Pinpoint the cell where the given text exists, returning its [x, y] midpoint coordinate. 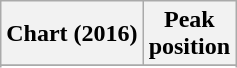
Chart (2016) [72, 34]
Peakposition [189, 34]
